For the text-containing cell, return its midpoint in [x, y] coordinate format. 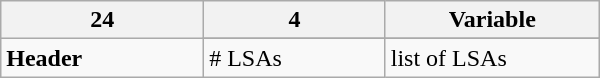
24 [102, 20]
Header [102, 58]
Variable [492, 20]
4 [295, 20]
# LSAs [295, 58]
list of LSAs [492, 58]
